Search for the cell housing the specified text and yield its [x, y] center coordinate. 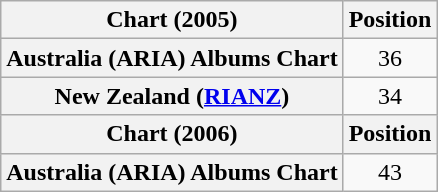
Chart (2006) [172, 134]
34 [390, 96]
New Zealand (RIANZ) [172, 96]
Chart (2005) [172, 20]
36 [390, 58]
43 [390, 172]
